Find where the given text appears and provide that cell's center as [X, Y] coordinate. 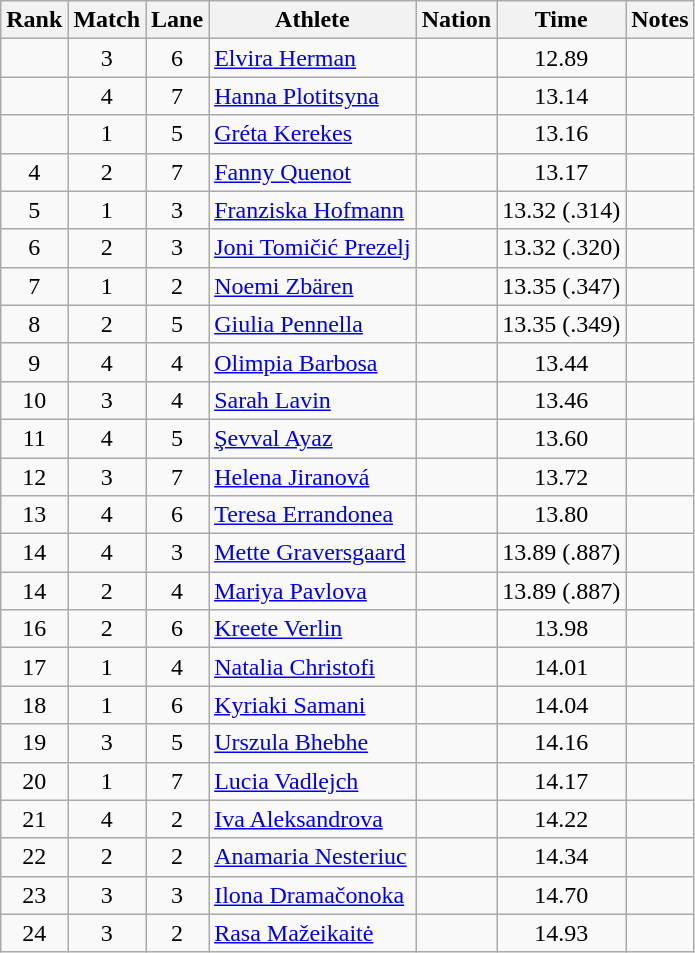
13.14 [562, 96]
13.46 [562, 400]
9 [34, 362]
Athlete [313, 20]
Kyriaki Samani [313, 705]
14.04 [562, 705]
12 [34, 477]
Nation [456, 20]
13.32 (.320) [562, 248]
12.89 [562, 58]
Joni Tomičić Prezelj [313, 248]
13.35 (.347) [562, 286]
13.32 (.314) [562, 210]
Rasa Mažeikaitė [313, 933]
14.93 [562, 933]
16 [34, 629]
13.72 [562, 477]
13.60 [562, 438]
Natalia Christofi [313, 667]
Match [107, 20]
13.98 [562, 629]
Gréta Kerekes [313, 134]
14.17 [562, 781]
Şevval Ayaz [313, 438]
13 [34, 515]
14.16 [562, 743]
17 [34, 667]
14.70 [562, 895]
Rank [34, 20]
Lucia Vadlejch [313, 781]
Notes [660, 20]
Ilona Dramačonoka [313, 895]
21 [34, 819]
19 [34, 743]
Helena Jiranová [313, 477]
14.22 [562, 819]
Olimpia Barbosa [313, 362]
Elvira Herman [313, 58]
10 [34, 400]
13.80 [562, 515]
Mette Graversgaard [313, 553]
18 [34, 705]
Giulia Pennella [313, 324]
14.01 [562, 667]
Urszula Bhebhe [313, 743]
13.44 [562, 362]
24 [34, 933]
Teresa Errandonea [313, 515]
Sarah Lavin [313, 400]
Lane [178, 20]
11 [34, 438]
Noemi Zbären [313, 286]
13.35 (.349) [562, 324]
8 [34, 324]
Time [562, 20]
Fanny Quenot [313, 172]
Iva Aleksandrova [313, 819]
20 [34, 781]
Anamaria Nesteriuc [313, 857]
Mariya Pavlova [313, 591]
Kreete Verlin [313, 629]
23 [34, 895]
13.17 [562, 172]
14.34 [562, 857]
22 [34, 857]
Franziska Hofmann [313, 210]
13.16 [562, 134]
Hanna Plotitsyna [313, 96]
